Search for the cell housing the specified text and yield its (x, y) center coordinate. 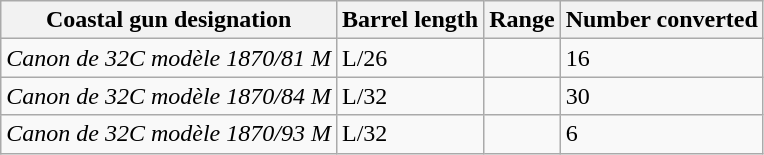
Coastal gun designation (169, 20)
16 (662, 58)
L/26 (410, 58)
Number converted (662, 20)
Canon de 32C modèle 1870/93 M (169, 134)
6 (662, 134)
30 (662, 96)
Range (522, 20)
Canon de 32C modèle 1870/81 M (169, 58)
Barrel length (410, 20)
Canon de 32C modèle 1870/84 M (169, 96)
